Search for the cell housing the specified text and yield its (X, Y) center coordinate. 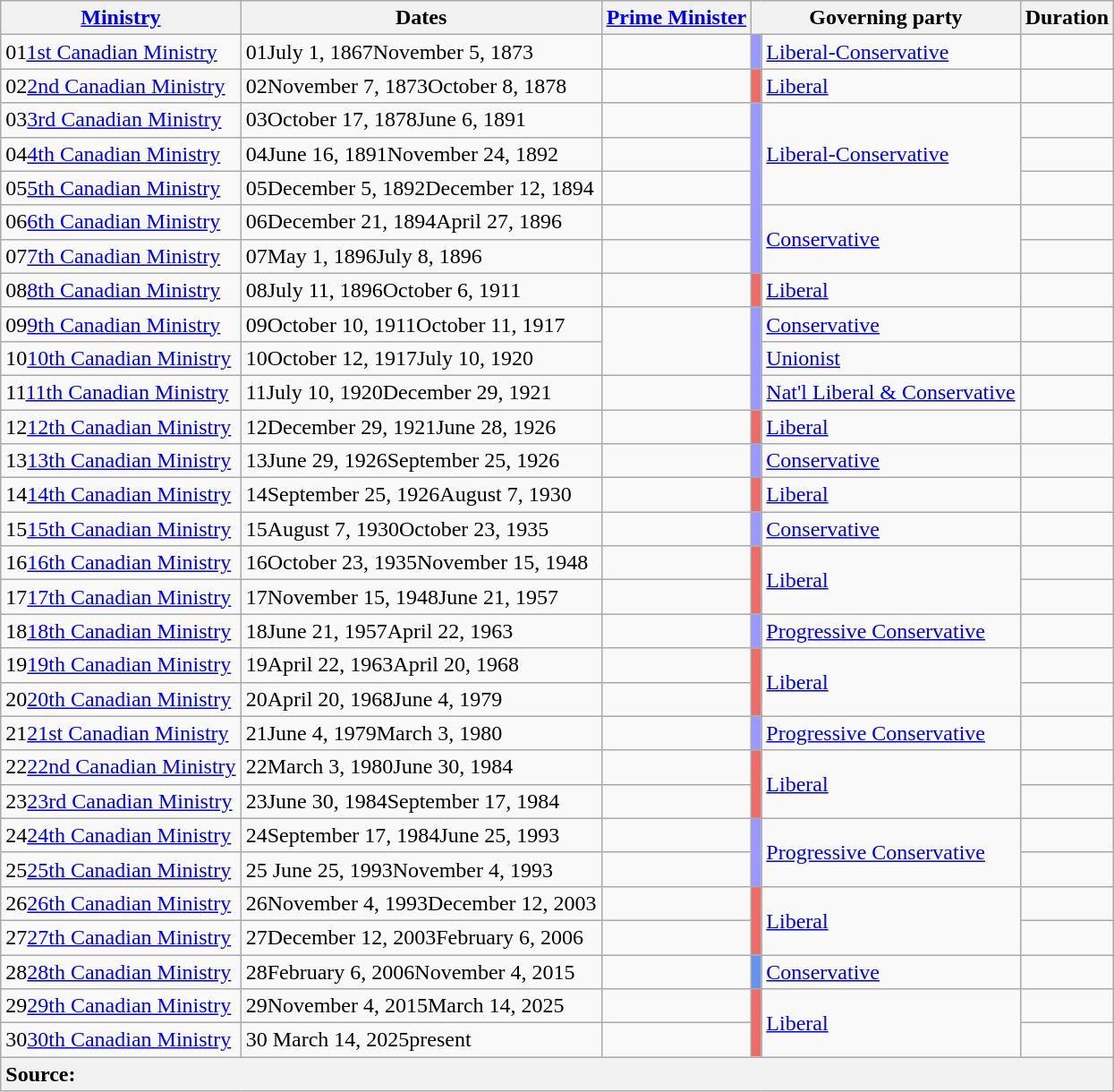
15August 7, 1930October 23, 1935 (421, 529)
17November 15, 1948June 21, 1957 (421, 597)
30 March 14, 2025present (421, 1040)
1919th Canadian Ministry (121, 665)
2525th Canadian Ministry (121, 869)
2626th Canadian Ministry (121, 903)
022nd Canadian Ministry (121, 86)
Prime Minister (676, 18)
23June 30, 1984September 17, 1984 (421, 801)
088th Canadian Ministry (121, 290)
27December 12, 2003February 6, 2006 (421, 937)
1515th Canadian Ministry (121, 529)
2121st Canadian Ministry (121, 733)
13June 29, 1926September 25, 1926 (421, 461)
Nat'l Liberal & Conservative (891, 392)
Duration (1067, 18)
06December 21, 1894April 27, 1896 (421, 222)
1212th Canadian Ministry (121, 427)
1010th Canadian Ministry (121, 358)
11July 10, 1920December 29, 1921 (421, 392)
011st Canadian Ministry (121, 52)
Source: (557, 1074)
1414th Canadian Ministry (121, 495)
05December 5, 1892December 12, 1894 (421, 188)
21June 4, 1979March 3, 1980 (421, 733)
033rd Canadian Ministry (121, 120)
2727th Canadian Ministry (121, 937)
26November 4, 1993December 12, 2003 (421, 903)
03October 17, 1878June 6, 1891 (421, 120)
12December 29, 1921June 28, 1926 (421, 427)
14September 25, 1926August 7, 1930 (421, 495)
16October 23, 1935November 15, 1948 (421, 563)
2929th Canadian Ministry (121, 1006)
099th Canadian Ministry (121, 324)
24September 17, 1984June 25, 1993 (421, 835)
2222nd Canadian Ministry (121, 767)
Dates (421, 18)
1717th Canadian Ministry (121, 597)
2424th Canadian Ministry (121, 835)
25 June 25, 1993November 4, 1993 (421, 869)
09October 10, 1911October 11, 1917 (421, 324)
01July 1, 1867November 5, 1873 (421, 52)
077th Canadian Ministry (121, 256)
2020th Canadian Ministry (121, 699)
18June 21, 1957April 22, 1963 (421, 631)
3030th Canadian Ministry (121, 1040)
10October 12, 1917July 10, 1920 (421, 358)
Governing party (886, 18)
Ministry (121, 18)
04June 16, 1891November 24, 1892 (421, 154)
066th Canadian Ministry (121, 222)
1818th Canadian Ministry (121, 631)
22March 3, 1980June 30, 1984 (421, 767)
Unionist (891, 358)
29November 4, 2015March 14, 2025 (421, 1006)
1616th Canadian Ministry (121, 563)
055th Canadian Ministry (121, 188)
1313th Canadian Ministry (121, 461)
044th Canadian Ministry (121, 154)
2323rd Canadian Ministry (121, 801)
02November 7, 1873October 8, 1878 (421, 86)
19April 22, 1963April 20, 1968 (421, 665)
2828th Canadian Ministry (121, 971)
1111th Canadian Ministry (121, 392)
20April 20, 1968June 4, 1979 (421, 699)
28February 6, 2006November 4, 2015 (421, 971)
07May 1, 1896July 8, 1896 (421, 256)
08July 11, 1896October 6, 1911 (421, 290)
